Return the (x, y) coordinate for the center point of the cell that contains the specified text.  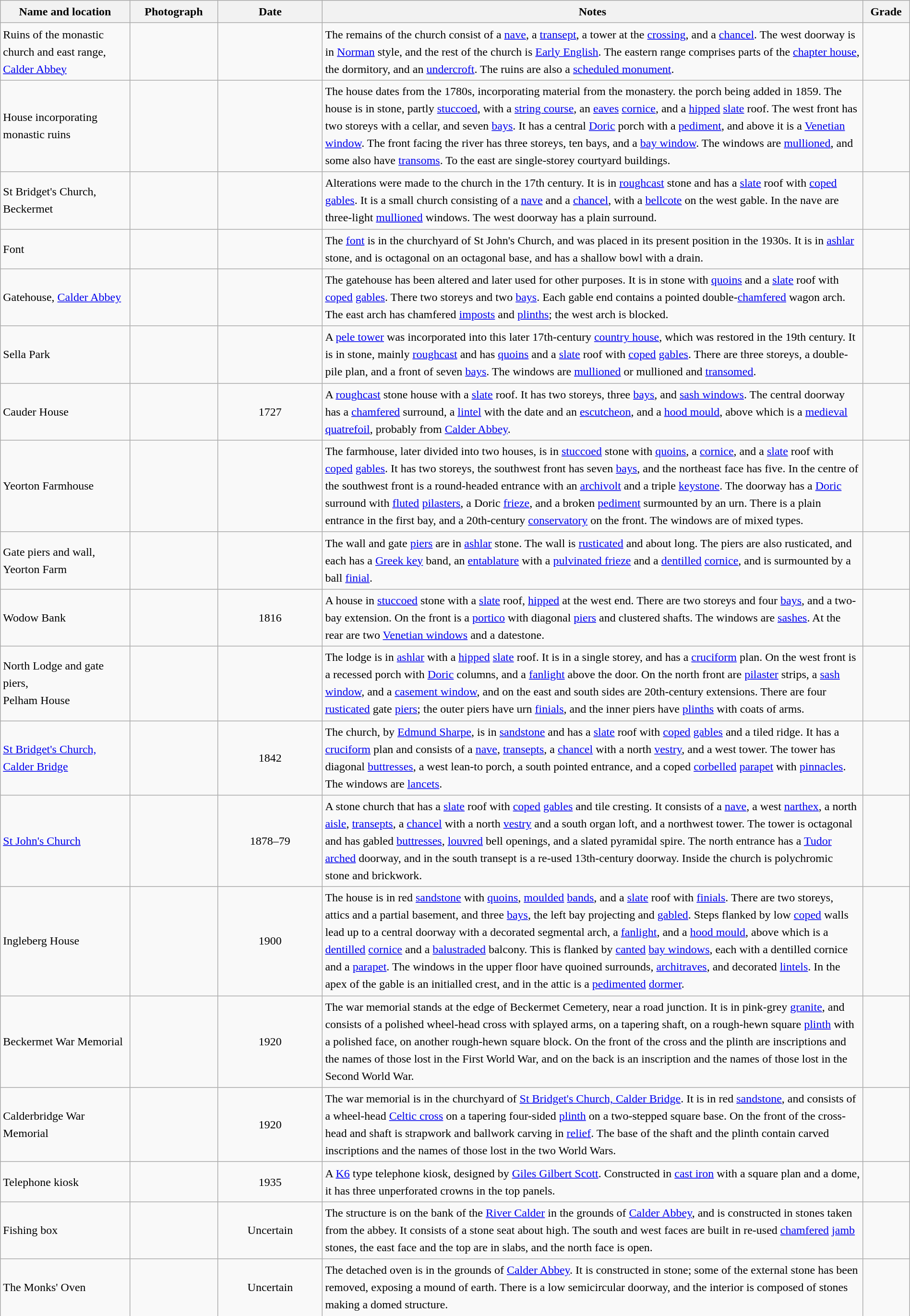
Gate piers and wall, Yeorton Farm (65, 561)
St John's Church (65, 841)
Grade (886, 12)
Wodow Bank (65, 617)
Ingleberg House (65, 942)
Sella Park (65, 354)
The Monks' Oven (65, 1287)
Fishing box (65, 1231)
1816 (270, 617)
1935 (270, 1182)
Notes (592, 12)
1842 (270, 758)
Date (270, 12)
North Lodge and gate piers,Pelham House (65, 683)
Beckermet War Memorial (65, 1041)
Cauder House (65, 412)
St Bridget's Church, Beckermet (65, 201)
Yeorton Farmhouse (65, 486)
1727 (270, 412)
St Bridget's Church, Calder Bridge (65, 758)
Font (65, 249)
Ruins of the monastic church and east range, Calder Abbey (65, 52)
Photograph (174, 12)
1900 (270, 942)
1878–79 (270, 841)
Telephone kiosk (65, 1182)
Calderbridge War Memorial (65, 1125)
Name and location (65, 12)
House incorporating monastic ruins (65, 126)
Gatehouse, Calder Abbey (65, 298)
